Determine the (X, Y) coordinate at the center of the cell enclosing the given text.  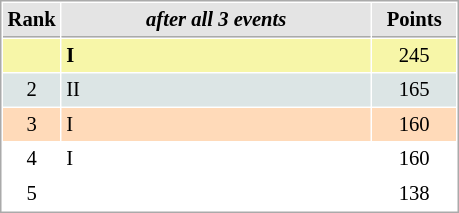
138 (414, 194)
165 (414, 90)
Rank (32, 20)
Points (414, 20)
245 (414, 56)
2 (32, 90)
II (216, 90)
4 (32, 158)
after all 3 events (216, 20)
3 (32, 124)
5 (32, 194)
